Detect which cell encompasses the target text, then output its (X, Y) center coordinate. 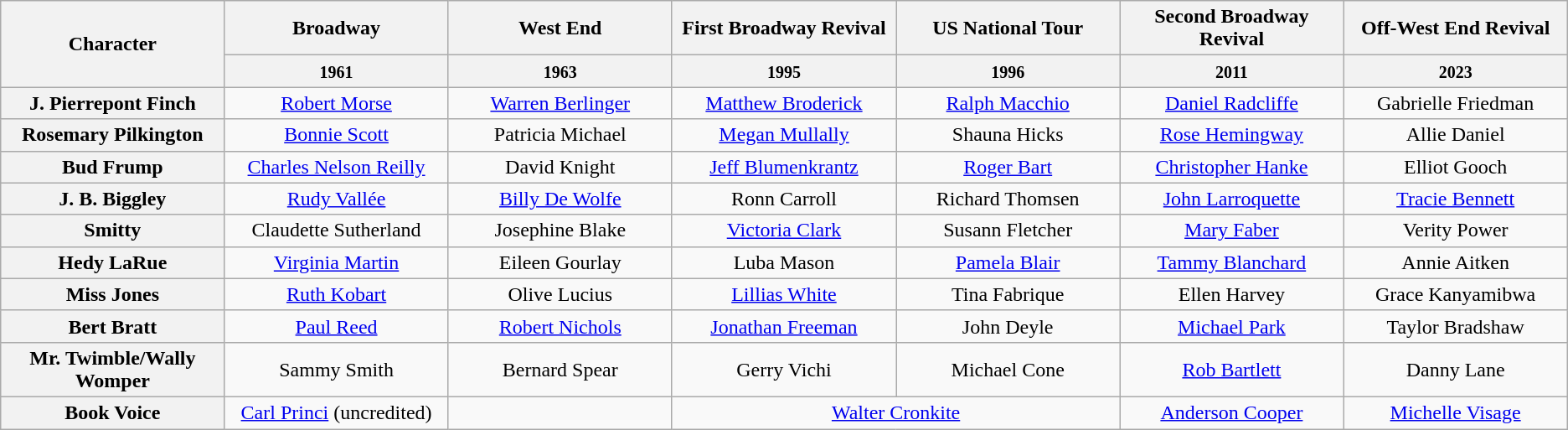
Victoria Clark (784, 231)
Megan Mullally (784, 135)
Rose Hemingway (1231, 135)
Ronn Carroll (784, 199)
Luba Mason (784, 262)
West End (560, 28)
Matthew Broderick (784, 103)
Billy De Wolfe (560, 199)
Robert Nichols (560, 326)
J. B. Biggley (112, 199)
Walter Cronkite (895, 412)
Claudette Sutherland (337, 231)
Smitty (112, 231)
1996 (1008, 71)
2023 (1456, 71)
Rudy Vallée (337, 199)
Pamela Blair (1008, 262)
Shauna Hicks (1008, 135)
Allie Daniel (1456, 135)
Ralph Macchio (1008, 103)
Olive Lucius (560, 294)
1963 (560, 71)
Miss Jones (112, 294)
1961 (337, 71)
Jonathan Freeman (784, 326)
Second Broadway Revival (1231, 28)
Mr. Twimble/Wally Womper (112, 369)
1995 (784, 71)
Annie Aitken (1456, 262)
US National Tour (1008, 28)
Bert Bratt (112, 326)
Mary Faber (1231, 231)
Roger Bart (1008, 167)
Gerry Vichi (784, 369)
Tina Fabrique (1008, 294)
Patricia Michael (560, 135)
2011 (1231, 71)
Character (112, 44)
Elliot Gooch (1456, 167)
Ellen Harvey (1231, 294)
Daniel Radcliffe (1231, 103)
John Deyle (1008, 326)
Book Voice (112, 412)
Anderson Cooper (1231, 412)
Christopher Hanke (1231, 167)
Sammy Smith (337, 369)
Gabrielle Friedman (1456, 103)
Lillias White (784, 294)
Rosemary Pilkington (112, 135)
Grace Kanyamibwa (1456, 294)
Richard Thomsen (1008, 199)
Hedy LaRue (112, 262)
Off-West End Revival (1456, 28)
First Broadway Revival (784, 28)
Michelle Visage (1456, 412)
Carl Princi (uncredited) (337, 412)
Bernard Spear (560, 369)
Josephine Blake (560, 231)
Verity Power (1456, 231)
Ruth Kobart (337, 294)
Michael Park (1231, 326)
Susann Fletcher (1008, 231)
David Knight (560, 167)
Bonnie Scott (337, 135)
J. Pierrepont Finch (112, 103)
Rob Bartlett (1231, 369)
Charles Nelson Reilly (337, 167)
John Larroquette (1231, 199)
Broadway (337, 28)
Tracie Bennett (1456, 199)
Warren Berlinger (560, 103)
Virginia Martin (337, 262)
Robert Morse (337, 103)
Michael Cone (1008, 369)
Tammy Blanchard (1231, 262)
Danny Lane (1456, 369)
Bud Frump (112, 167)
Eileen Gourlay (560, 262)
Paul Reed (337, 326)
Taylor Bradshaw (1456, 326)
Jeff Blumenkrantz (784, 167)
